For the text-containing cell, return its midpoint in (x, y) coordinate format. 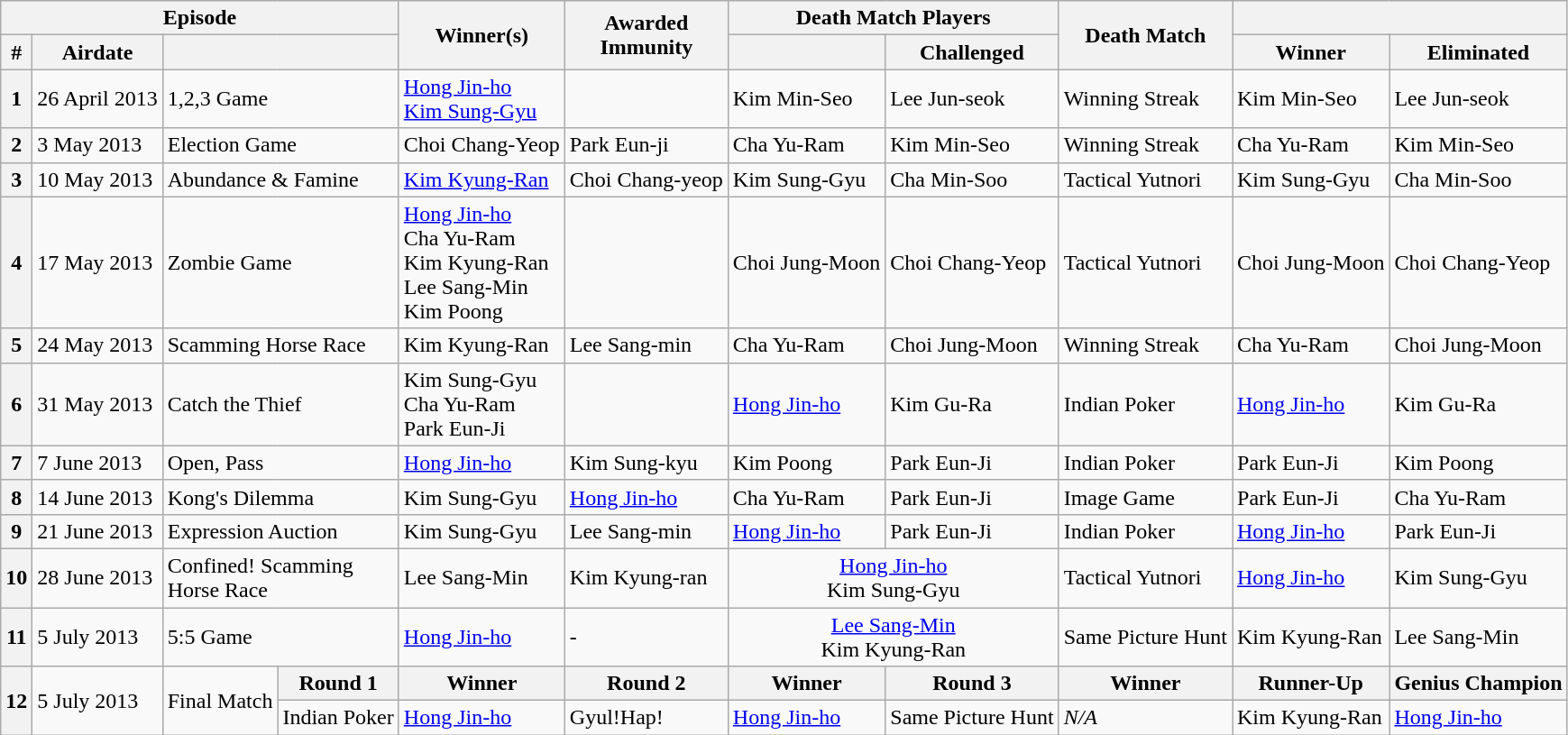
10 (16, 577)
17 May 2013 (97, 262)
Runner-Up (1310, 684)
Zombie Game (280, 262)
Airdate (97, 52)
Final Match (220, 701)
Death Match (1145, 35)
4 (16, 262)
1,2,3 Game (280, 99)
8 (16, 497)
Round 2 (646, 684)
26 April 2013 (97, 99)
Confined! Scamming Horse Race (280, 577)
Gyul!Hap! (646, 718)
N/A (1145, 718)
7 (16, 463)
3 May 2013 (97, 145)
21 June 2013 (97, 531)
Winner(s) (481, 35)
12 (16, 701)
Kong's Dilemma (280, 497)
9 (16, 531)
Eliminated (1479, 52)
Genius Champion (1479, 684)
Hong Jin-ho Kim Sung-Gyu (893, 577)
Hong Jin-hoKim Sung-Gyu (481, 99)
6 (16, 404)
14 June 2013 (97, 497)
5:5 Game (280, 637)
Park Eun-ji (646, 145)
Death Match Players (893, 18)
28 June 2013 (97, 577)
Scamming Horse Race (280, 345)
3 (16, 179)
Round 3 (972, 684)
Election Game (280, 145)
Expression Auction (280, 531)
7 June 2013 (97, 463)
Kim Sung-GyuCha Yu-RamPark Eun-Ji (481, 404)
Catch the Thief (280, 404)
- (646, 637)
# (16, 52)
Kim Kyung-ran (646, 577)
1 (16, 99)
AwardedImmunity (646, 35)
24 May 2013 (97, 345)
31 May 2013 (97, 404)
Round 1 (338, 684)
5 (16, 345)
Challenged (972, 52)
Image Game (1145, 497)
Kim Sung-kyu (646, 463)
Episode (200, 18)
Hong Jin-hoCha Yu-RamKim Kyung-RanLee Sang-MinKim Poong (481, 262)
Lee Sang-Min Kim Kyung-Ran (893, 637)
11 (16, 637)
2 (16, 145)
Abundance & Famine (280, 179)
Open, Pass (280, 463)
10 May 2013 (97, 179)
Choi Chang-yeop (646, 179)
